Extract the [X, Y] coordinate from the center of the cell holding the provided text.  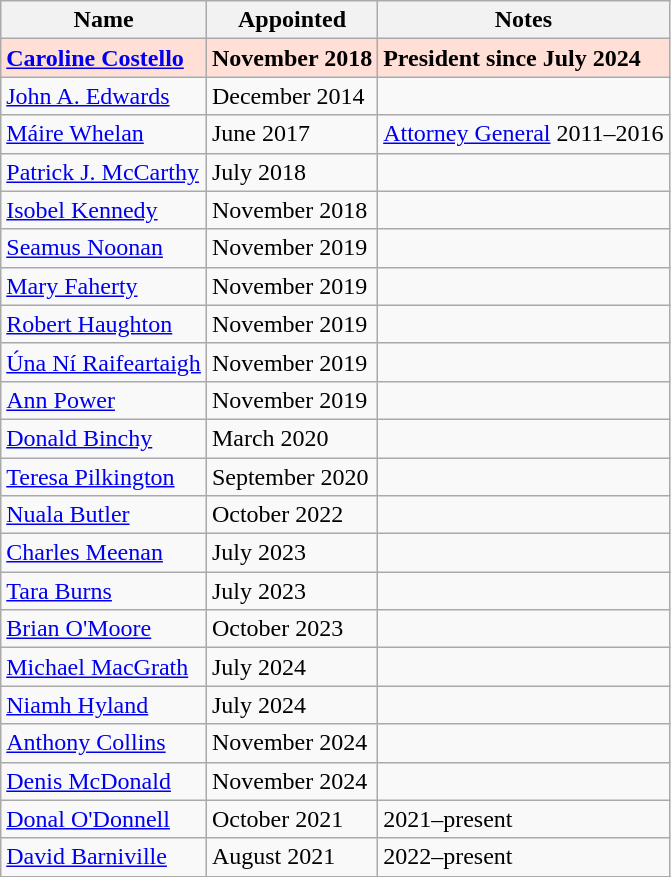
March 2020 [292, 438]
John A. Edwards [104, 96]
Anthony Collins [104, 743]
Notes [524, 20]
June 2017 [292, 134]
Ann Power [104, 400]
Seamus Noonan [104, 248]
Isobel Kennedy [104, 210]
December 2014 [292, 96]
Tara Burns [104, 591]
Mary Faherty [104, 286]
Niamh Hyland [104, 705]
Nuala Butler [104, 515]
Caroline Costello [104, 58]
Brian O'Moore [104, 629]
Patrick J. McCarthy [104, 172]
Appointed [292, 20]
2022–present [524, 857]
October 2023 [292, 629]
Donal O'Donnell [104, 819]
October 2022 [292, 515]
Teresa Pilkington [104, 477]
David Barniville [104, 857]
Robert Haughton [104, 324]
Máire Whelan [104, 134]
Úna Ní Raifeartaigh [104, 362]
September 2020 [292, 477]
Denis McDonald [104, 781]
Attorney General 2011–2016 [524, 134]
October 2021 [292, 819]
Name [104, 20]
Charles Meenan [104, 553]
July 2018 [292, 172]
August 2021 [292, 857]
President since July 2024 [524, 58]
Michael MacGrath [104, 667]
Donald Binchy [104, 438]
2021–present [524, 819]
